Scan for the cell matching the given text and deliver its [X, Y] coordinate at center. 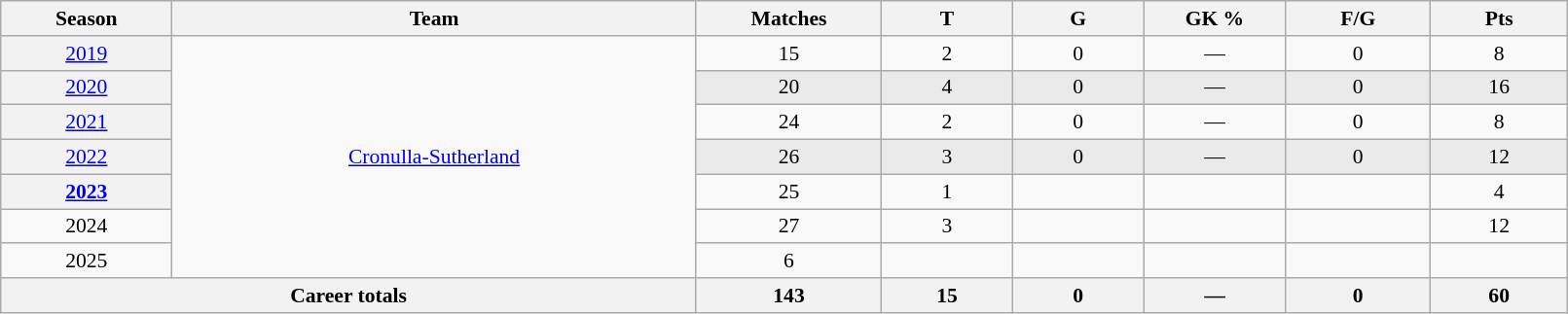
Team [434, 18]
F/G [1358, 18]
Matches [788, 18]
16 [1499, 87]
GK % [1215, 18]
2025 [87, 262]
25 [788, 192]
Pts [1499, 18]
2023 [87, 192]
2019 [87, 53]
1 [948, 192]
60 [1499, 296]
Career totals [348, 296]
2021 [87, 122]
Cronulla-Sutherland [434, 157]
143 [788, 296]
G [1078, 18]
26 [788, 157]
27 [788, 227]
6 [788, 262]
Season [87, 18]
2022 [87, 157]
20 [788, 87]
T [948, 18]
2020 [87, 87]
2024 [87, 227]
24 [788, 122]
